Search for the cell housing the specified text and yield its (X, Y) center coordinate. 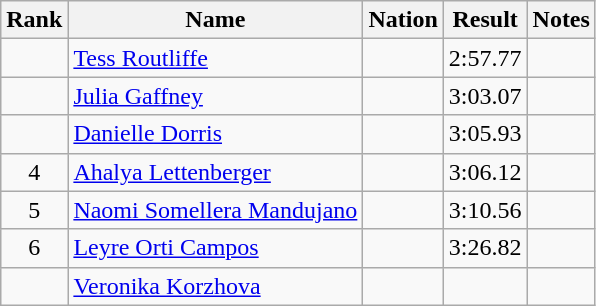
Veronika Korzhova (216, 286)
3:05.93 (485, 134)
3:26.82 (485, 248)
Nation (403, 20)
Name (216, 20)
Rank (34, 20)
Naomi Somellera Mandujano (216, 210)
3:06.12 (485, 172)
Leyre Orti Campos (216, 248)
Danielle Dorris (216, 134)
2:57.77 (485, 58)
Ahalya Lettenberger (216, 172)
6 (34, 248)
5 (34, 210)
3:03.07 (485, 96)
3:10.56 (485, 210)
Notes (561, 20)
Julia Gaffney (216, 96)
4 (34, 172)
Result (485, 20)
Tess Routliffe (216, 58)
